Capture the cell that displays the provided text and extract its [x, y] central coordinate. 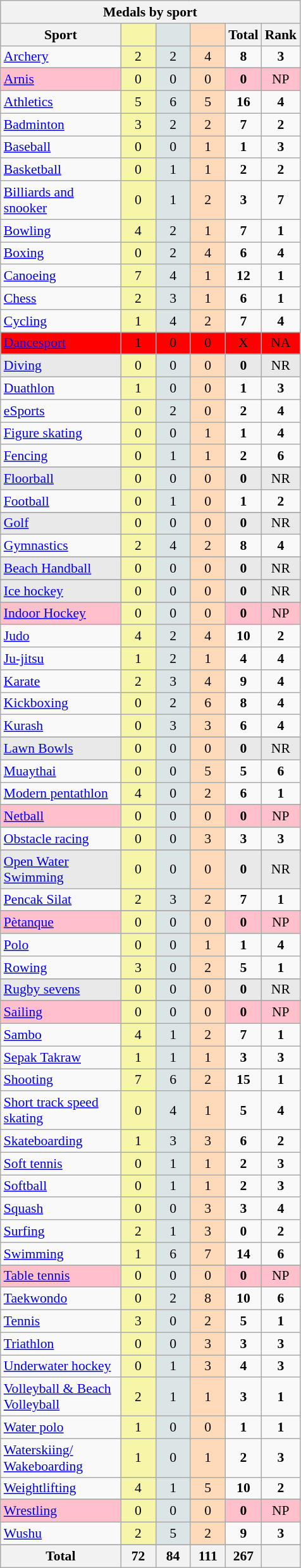
Basketball [61, 170]
Gymnastics [61, 546]
Bowling [61, 231]
Baseball [61, 147]
Tennis [61, 1322]
Pètanque [61, 923]
16 [243, 102]
Medals by sport [150, 12]
Rank [281, 35]
Taekwondo [61, 1299]
Rugby sevens [61, 990]
Diving [61, 366]
Golf [61, 523]
Softball [61, 1186]
Waterskiing/ Wakeboarding [61, 1457]
Underwater hockey [61, 1366]
Kurash [61, 726]
Table tennis [61, 1276]
Canoeing [61, 276]
267 [243, 1556]
Weightlifting [61, 1488]
Billiards and snooker [61, 200]
Chess [61, 298]
Ju-jitsu [61, 659]
Cycling [61, 321]
Wushu [61, 1534]
Athletics [61, 102]
Lawn Bowls [61, 749]
Wrestling [61, 1511]
Football [61, 501]
Kickboxing [61, 703]
Beach Handball [61, 569]
Skateboarding [61, 1141]
Open Water Swimming [61, 870]
Soft tennis [61, 1164]
Ice hockey [61, 591]
Triathlon [61, 1344]
Archery [61, 57]
Shooting [61, 1080]
72 [138, 1556]
Floorball [61, 478]
Polo [61, 945]
Muaythai [61, 771]
84 [173, 1556]
Short track speed skating [61, 1111]
Obstacle racing [61, 839]
X [243, 343]
Sailing [61, 1012]
Sambo [61, 1035]
Modern pentathlon [61, 794]
Pencak Silat [61, 900]
111 [207, 1556]
eSports [61, 411]
Judo [61, 636]
Dancesport [61, 343]
Sport [61, 35]
Squash [61, 1209]
NA [281, 343]
Arnis [61, 80]
Fencing [61, 456]
Duathlon [61, 389]
14 [243, 1254]
Netball [61, 817]
Badminton [61, 125]
Karate [61, 681]
Rowing [61, 968]
Boxing [61, 253]
Water polo [61, 1428]
Sepak Takraw [61, 1057]
Indoor Hockey [61, 614]
Swimming [61, 1254]
12 [243, 276]
Volleyball & Beach Volleyball [61, 1397]
15 [243, 1080]
Figure skating [61, 434]
Surfing [61, 1231]
